Identify which cell holds the provided text, then report its [x, y] central coordinate. 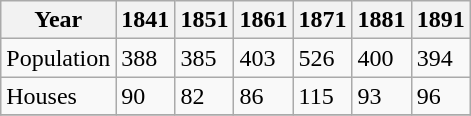
115 [322, 96]
526 [322, 58]
82 [204, 96]
Year [58, 20]
93 [382, 96]
400 [382, 58]
1841 [146, 20]
1851 [204, 20]
86 [264, 96]
403 [264, 58]
1881 [382, 20]
394 [440, 58]
1861 [264, 20]
Population [58, 58]
96 [440, 96]
388 [146, 58]
385 [204, 58]
1891 [440, 20]
Houses [58, 96]
1871 [322, 20]
90 [146, 96]
